From the cell containing the given text, extract its center point as (X, Y) coordinate. 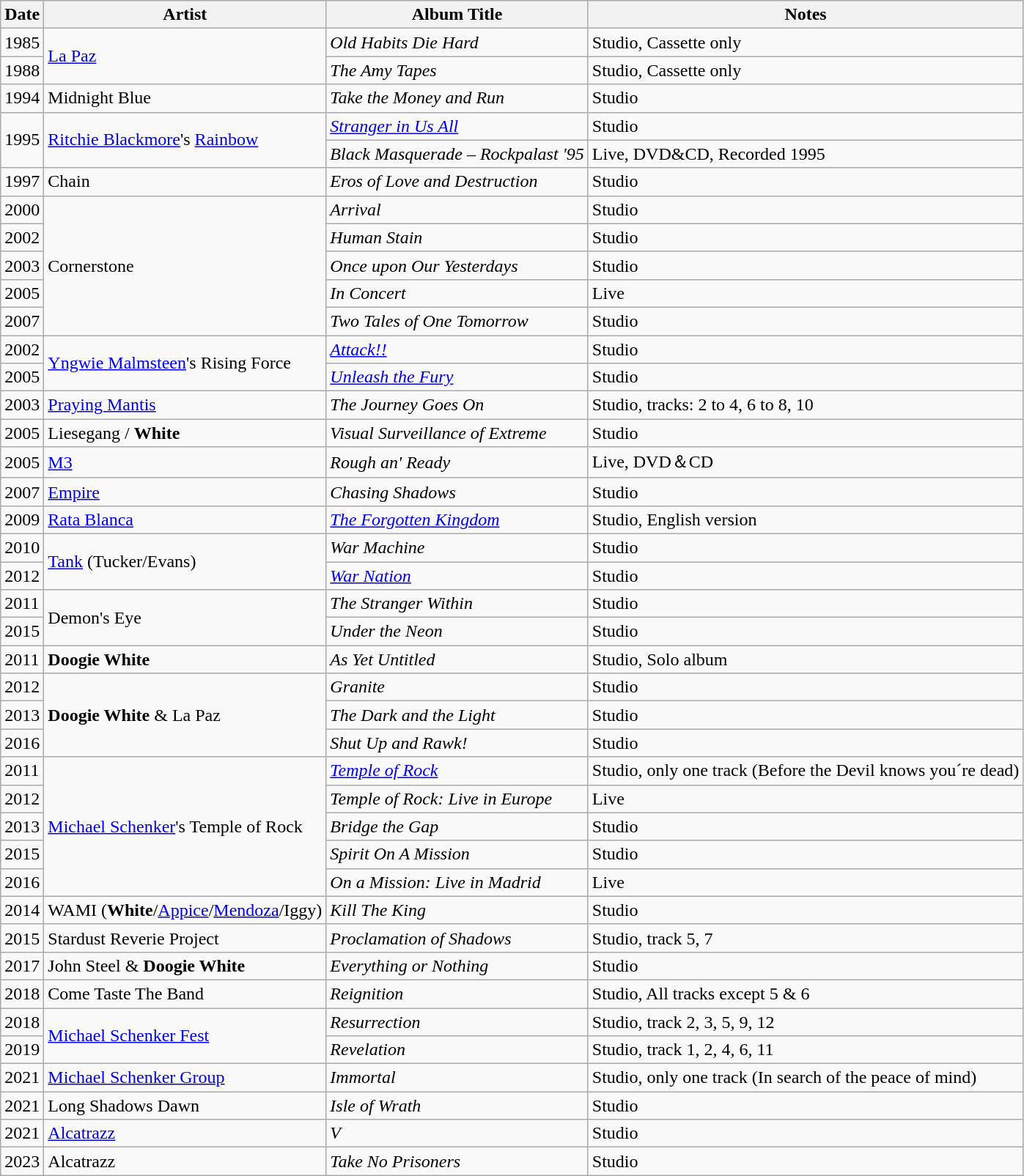
Spirit On A Mission (457, 854)
Rough an' Ready (457, 463)
Resurrection (457, 1022)
1994 (22, 98)
M3 (185, 463)
Studio, English version (806, 519)
Two Tales of One Tomorrow (457, 321)
The Forgotten Kingdom (457, 519)
Studio, track 2, 3, 5, 9, 12 (806, 1022)
Empire (185, 492)
Liesegang / White (185, 433)
Michael Schenker Group (185, 1078)
On a Mission: Live in Madrid (457, 882)
Take No Prisoners (457, 1161)
1985 (22, 42)
Studio, only one track (Before the Devil knows you´re dead) (806, 771)
In Concert (457, 293)
Date (22, 15)
Immortal (457, 1078)
Stranger in Us All (457, 126)
1995 (22, 140)
Michael Schenker Fest (185, 1036)
Granite (457, 687)
1997 (22, 182)
2009 (22, 519)
Michael Schenker's Temple of Rock (185, 826)
As Yet Untitled (457, 659)
2019 (22, 1050)
Temple of Rock: Live in Europe (457, 799)
Eros of Love and Destruction (457, 182)
La Paz (185, 56)
Visual Surveillance of Extreme (457, 433)
Live, DVD＆CD (806, 463)
Studio, only one track (In search of the peace of mind) (806, 1078)
Human Stain (457, 237)
Shut Up and Rawk! (457, 743)
Long Shadows Dawn (185, 1106)
War Nation (457, 575)
2010 (22, 547)
War Machine (457, 547)
V (457, 1134)
Live, DVD&CD, Recorded 1995 (806, 154)
2000 (22, 210)
Chain (185, 182)
2014 (22, 910)
Ritchie Blackmore's Rainbow (185, 140)
Rata Blanca (185, 519)
The Journey Goes On (457, 405)
Take the Money and Run (457, 98)
Under the Neon (457, 632)
Studio, All tracks except 5 & 6 (806, 994)
The Amy Tapes (457, 70)
Kill The King (457, 910)
Old Habits Die Hard (457, 42)
Studio, track 5, 7 (806, 938)
Demon's Eye (185, 618)
Unleash the Fury (457, 377)
2017 (22, 966)
Studio, Solo album (806, 659)
Midnight Blue (185, 98)
Attack!! (457, 350)
John Steel & Doogie White (185, 966)
Studio, track 1, 2, 4, 6, 11 (806, 1050)
Black Masquerade – Rockpalast '95 (457, 154)
Yngwie Malmsteen's Rising Force (185, 363)
Notes (806, 15)
Studio, tracks: 2 to 4, 6 to 8, 10 (806, 405)
Praying Mantis (185, 405)
Stardust Reverie Project (185, 938)
Bridge the Gap (457, 826)
1988 (22, 70)
Arrival (457, 210)
The Dark and the Light (457, 715)
2023 (22, 1161)
Proclamation of Shadows (457, 938)
WAMI (White/Appice/Mendoza/Iggy) (185, 910)
Come Taste The Band (185, 994)
Isle of Wrath (457, 1106)
Everything or Nothing (457, 966)
Cornerstone (185, 265)
Temple of Rock (457, 771)
Doogie White (185, 659)
Artist (185, 15)
Reignition (457, 994)
Album Title (457, 15)
Chasing Shadows (457, 492)
The Stranger Within (457, 604)
Once upon Our Yesterdays (457, 265)
Doogie White & La Paz (185, 715)
Tank (Tucker/Evans) (185, 561)
Revelation (457, 1050)
